Provide the [x, y] coordinate of the cell's center where the given text is located.  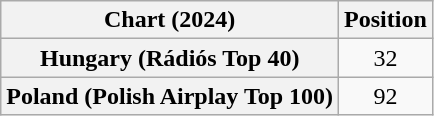
92 [386, 96]
Position [386, 20]
Chart (2024) [170, 20]
32 [386, 58]
Hungary (Rádiós Top 40) [170, 58]
Poland (Polish Airplay Top 100) [170, 96]
